Output the (x, y) coordinate of the center of the cell containing the given text.  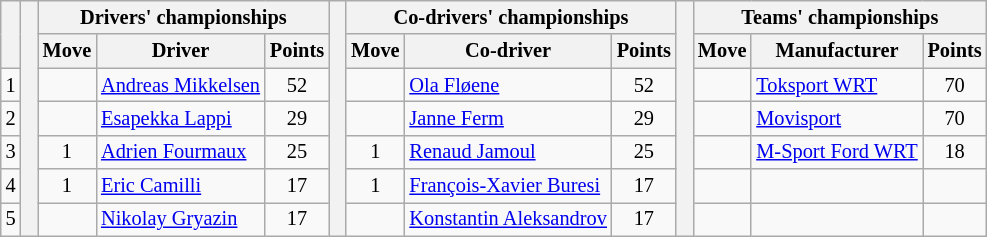
Andreas Mikkelsen (180, 85)
Adrien Fourmaux (180, 152)
Manufacturer (836, 51)
Renaud Jamoul (508, 152)
3 (11, 152)
Janne Ferm (508, 118)
Eric Camilli (180, 186)
Co-driver (508, 51)
2 (11, 118)
Movisport (836, 118)
18 (955, 152)
Nikolay Gryazin (180, 219)
5 (11, 219)
Ola Fløene (508, 85)
Drivers' championships (184, 17)
Co-drivers' championships (511, 17)
Esapekka Lappi (180, 118)
4 (11, 186)
M-Sport Ford WRT (836, 152)
Konstantin Aleksandrov (508, 219)
Teams' championships (840, 17)
Driver (180, 51)
Toksport WRT (836, 85)
François-Xavier Buresi (508, 186)
